Capture the cell that displays the provided text and extract its [x, y] central coordinate. 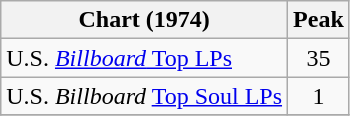
U.S. Billboard Top LPs [144, 58]
Peak [319, 20]
U.S. Billboard Top Soul LPs [144, 96]
35 [319, 58]
Chart (1974) [144, 20]
1 [319, 96]
